Detect which cell encompasses the target text, then output its [X, Y] center coordinate. 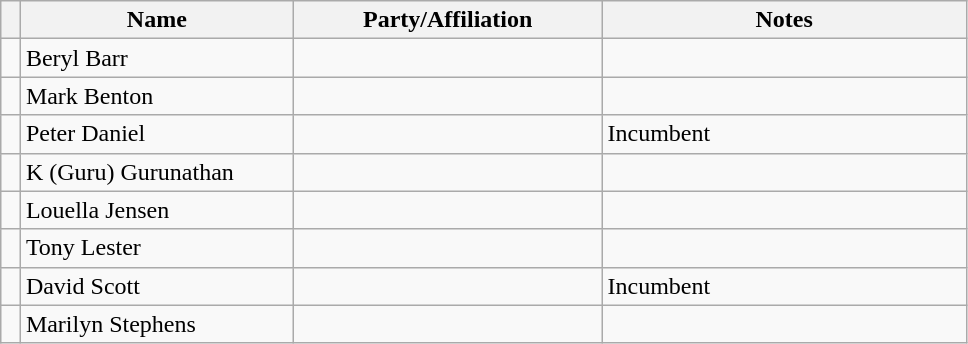
Louella Jensen [156, 210]
Beryl Barr [156, 58]
Name [156, 20]
Notes [784, 20]
Peter Daniel [156, 134]
David Scott [156, 286]
Party/Affiliation [448, 20]
Marilyn Stephens [156, 324]
K (Guru) Gurunathan [156, 172]
Mark Benton [156, 96]
Tony Lester [156, 248]
